Find where the given text appears and provide that cell's center as (X, Y) coordinate. 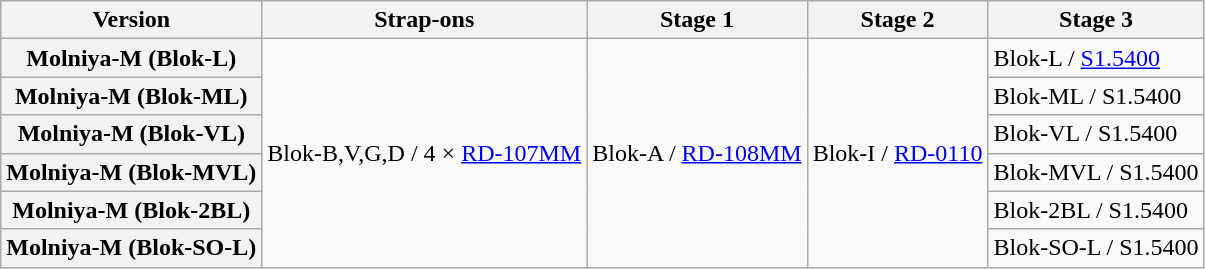
Strap-ons (424, 20)
Blok-VL / S1.5400 (1096, 134)
Blok-A / RD-108MM (697, 153)
Molniya-M (Blok-L) (132, 58)
Blok-2BL / S1.5400 (1096, 210)
Molniya-M (Blok-MVL) (132, 172)
Molniya-M (Blok-ML) (132, 96)
Molniya-M (Blok-VL) (132, 134)
Version (132, 20)
Blok-L / S1.5400 (1096, 58)
Blok-I / RD-0110 (898, 153)
Molniya-M (Blok-SO-L) (132, 248)
Stage 2 (898, 20)
Stage 3 (1096, 20)
Blok-B,V,G,D / 4 × RD-107MM (424, 153)
Blok-ML / S1.5400 (1096, 96)
Stage 1 (697, 20)
Molniya-M (Blok-2BL) (132, 210)
Blok-SO-L / S1.5400 (1096, 248)
Blok-MVL / S1.5400 (1096, 172)
